For the text-containing cell, return its midpoint in (X, Y) coordinate format. 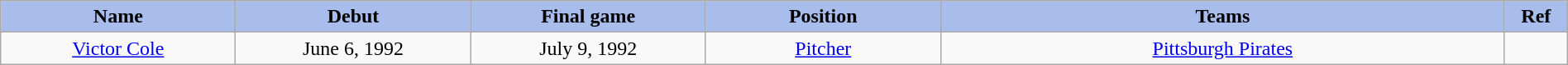
Ref (1536, 17)
Position (823, 17)
June 6, 1992 (353, 48)
Final game (588, 17)
July 9, 1992 (588, 48)
Pittsburgh Pirates (1222, 48)
Teams (1222, 17)
Victor Cole (118, 48)
Name (118, 17)
Debut (353, 17)
Pitcher (823, 48)
